Output the (X, Y) coordinate of the center of the cell containing the given text.  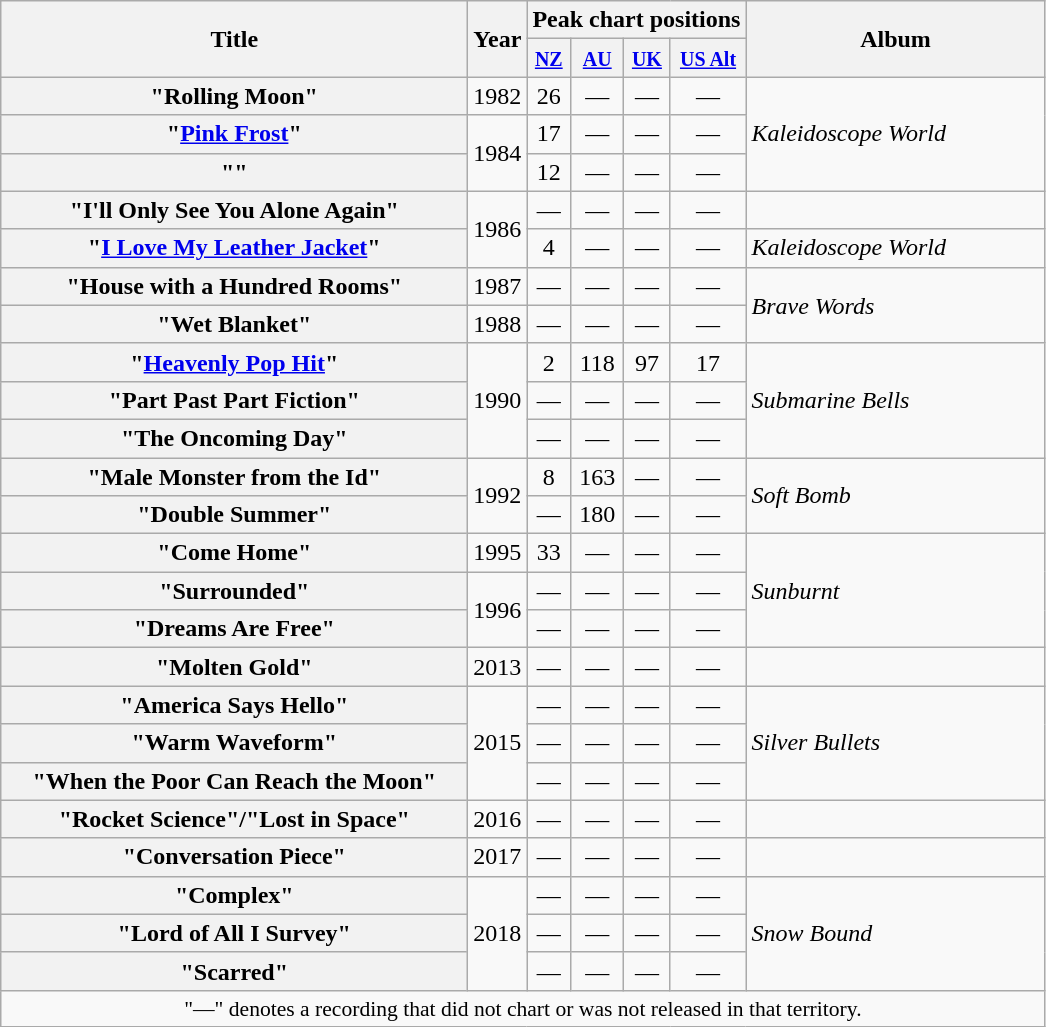
118 (598, 362)
UK (647, 58)
Sunburnt (896, 591)
"Lord of All I Survey" (234, 933)
33 (549, 553)
2013 (498, 667)
"Come Home" (234, 553)
1988 (498, 324)
Submarine Bells (896, 400)
8 (549, 477)
"Surrounded" (234, 591)
2 (549, 362)
Title (234, 39)
Year (498, 39)
"America Says Hello" (234, 705)
2018 (498, 933)
Brave Words (896, 305)
163 (598, 477)
"" (234, 172)
Peak chart positions (636, 20)
4 (549, 248)
"House with a Hundred Rooms" (234, 286)
"When the Poor Can Reach the Moon" (234, 781)
Album (896, 39)
1984 (498, 153)
"I'll Only See You Alone Again" (234, 210)
"I Love My Leather Jacket" (234, 248)
Soft Bomb (896, 496)
1986 (498, 229)
1990 (498, 400)
1995 (498, 553)
1996 (498, 610)
1982 (498, 96)
2016 (498, 819)
"Rocket Science"/"Lost in Space" (234, 819)
97 (647, 362)
"Dreams Are Free" (234, 629)
"Pink Frost" (234, 134)
AU (598, 58)
12 (549, 172)
"Double Summer" (234, 515)
"The Oncoming Day" (234, 438)
1987 (498, 286)
NZ (549, 58)
"Conversation Piece" (234, 857)
US Alt (708, 58)
"Scarred" (234, 971)
2015 (498, 743)
"Male Monster from the Id" (234, 477)
26 (549, 96)
"Molten Gold" (234, 667)
Snow Bound (896, 933)
"Heavenly Pop Hit" (234, 362)
180 (598, 515)
"Warm Waveform" (234, 743)
"Rolling Moon" (234, 96)
Silver Bullets (896, 743)
"Part Past Part Fiction" (234, 400)
1992 (498, 496)
"Wet Blanket" (234, 324)
"Complex" (234, 895)
2017 (498, 857)
"—" denotes a recording that did not chart or was not released in that territory. (523, 1008)
